Capture the cell that displays the provided text and extract its [X, Y] central coordinate. 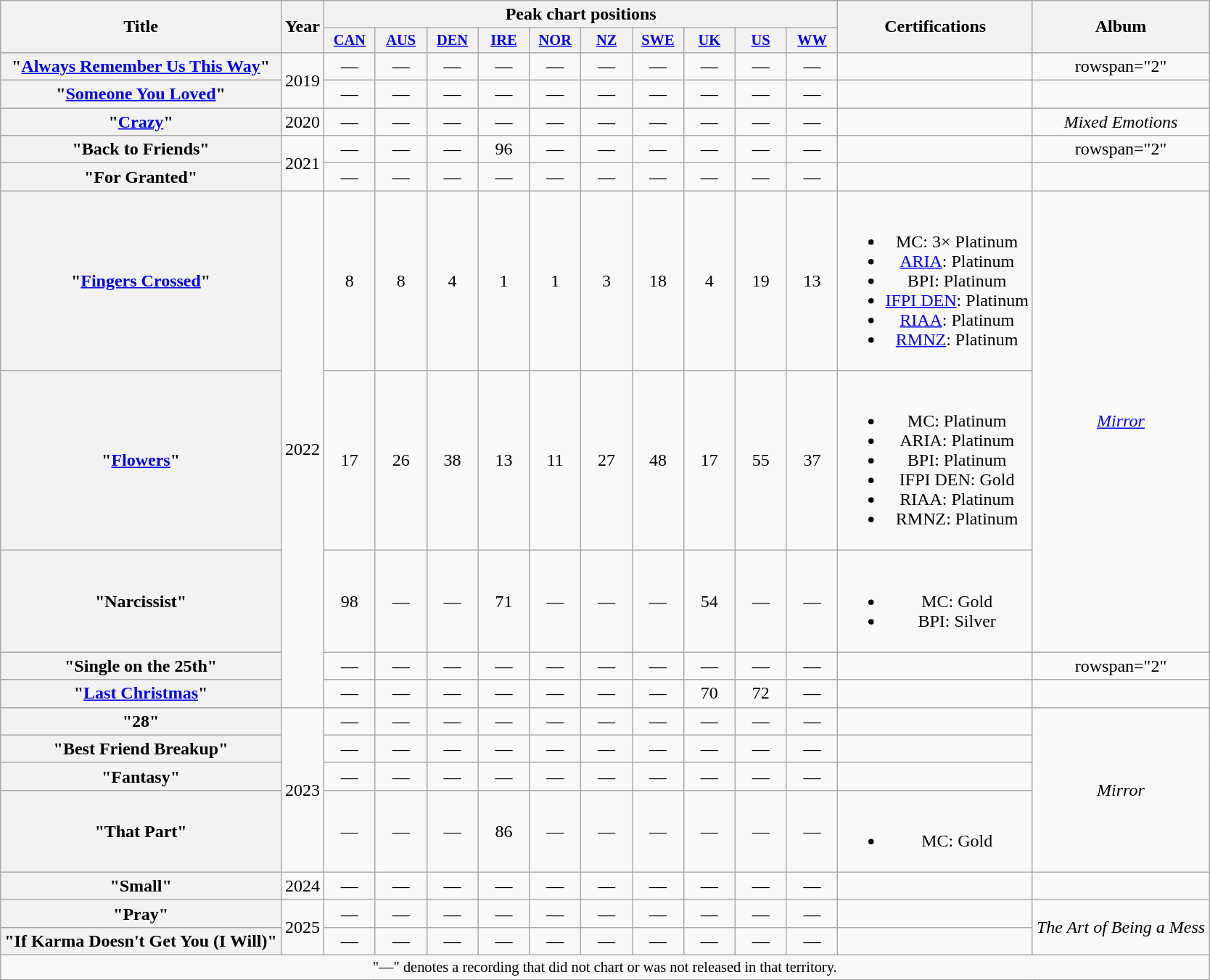
72 [760, 693]
MC: 3× PlatinumARIA: PlatinumBPI: PlatinumIFPI DEN: PlatinumRIAA: PlatinumRMNZ: Platinum [935, 281]
2022 [302, 449]
70 [709, 693]
US [760, 41]
"Small" [141, 886]
The Art of Being a Mess [1120, 927]
IRE [503, 41]
UK [709, 41]
DEN [453, 41]
2023 [302, 789]
54 [709, 601]
Album [1120, 27]
2021 [302, 163]
"That Part" [141, 831]
Peak chart positions [580, 15]
"If Karma Doesn't Get You (I Will)" [141, 941]
27 [606, 461]
2020 [302, 122]
48 [659, 461]
86 [503, 831]
"Fantasy" [141, 776]
37 [812, 461]
MC: PlatinumARIA: PlatinumBPI: PlatinumIFPI DEN: GoldRIAA: PlatinumRMNZ: Platinum [935, 461]
"Single on the 25th" [141, 666]
55 [760, 461]
"Crazy" [141, 122]
38 [453, 461]
26 [400, 461]
"For Granted" [141, 177]
NOR [556, 41]
2019 [302, 80]
18 [659, 281]
NZ [606, 41]
MC: GoldBPI: Silver [935, 601]
SWE [659, 41]
AUS [400, 41]
MC: Gold [935, 831]
"Best Friend Breakup" [141, 749]
CAN [350, 41]
WW [812, 41]
"Narcissist" [141, 601]
2024 [302, 886]
3 [606, 281]
"Flowers" [141, 461]
"Pray" [141, 913]
"Fingers Crossed" [141, 281]
71 [503, 601]
Mixed Emotions [1120, 122]
Certifications [935, 27]
"Someone You Loved" [141, 94]
"28" [141, 721]
"Back to Friends" [141, 149]
"Always Remember Us This Way" [141, 66]
"—" denotes a recording that did not chart or was not released in that territory. [605, 968]
Year [302, 27]
98 [350, 601]
19 [760, 281]
11 [556, 461]
96 [503, 149]
"Last Christmas" [141, 693]
Title [141, 27]
2025 [302, 927]
